Output the (X, Y) coordinate of the center of the cell containing the given text.  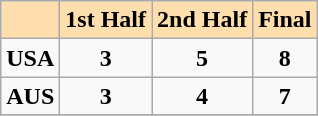
4 (202, 96)
1st Half (106, 20)
5 (202, 58)
USA (30, 58)
Final (285, 20)
AUS (30, 96)
2nd Half (202, 20)
8 (285, 58)
7 (285, 96)
